Identify which cell holds the provided text, then report its (x, y) central coordinate. 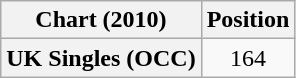
UK Singles (OCC) (101, 58)
Position (248, 20)
Chart (2010) (101, 20)
164 (248, 58)
